For the text-containing cell, return its midpoint in [X, Y] coordinate format. 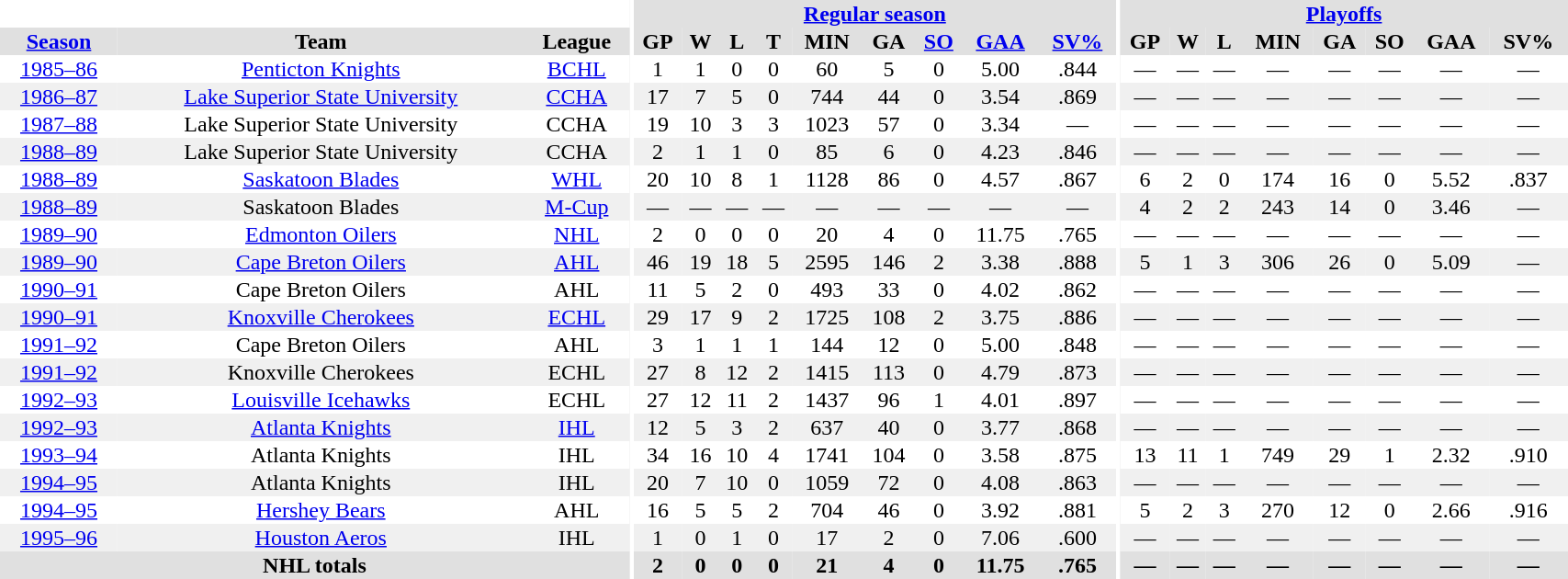
44 [889, 96]
33 [889, 289]
86 [889, 179]
21 [827, 565]
85 [827, 152]
.886 [1078, 317]
14 [1339, 207]
4.08 [1001, 482]
1741 [827, 455]
704 [827, 510]
18 [737, 262]
7.06 [1001, 538]
Team [321, 41]
.837 [1529, 179]
1128 [827, 179]
1995–96 [59, 538]
Louisville Icehawks [321, 400]
637 [827, 427]
.897 [1078, 400]
57 [889, 124]
.881 [1078, 510]
.867 [1078, 179]
Edmonton Oilers [321, 234]
T [773, 41]
1986–87 [59, 96]
13 [1145, 455]
5.52 [1451, 179]
2595 [827, 262]
2.66 [1451, 510]
26 [1339, 262]
.600 [1078, 538]
.868 [1078, 427]
1437 [827, 400]
1059 [827, 482]
3.34 [1001, 124]
NHL totals [314, 565]
WHL [577, 179]
3.58 [1001, 455]
40 [889, 427]
.873 [1078, 372]
9 [737, 317]
.910 [1529, 455]
3.92 [1001, 510]
4.79 [1001, 372]
108 [889, 317]
Season [59, 41]
113 [889, 372]
744 [827, 96]
.862 [1078, 289]
Playoffs [1345, 14]
306 [1279, 262]
Houston Aeros [321, 538]
4.01 [1001, 400]
1987–88 [59, 124]
3.77 [1001, 427]
749 [1279, 455]
3.46 [1451, 207]
League [577, 41]
72 [889, 482]
1023 [827, 124]
243 [1279, 207]
1993–94 [59, 455]
270 [1279, 510]
4.02 [1001, 289]
3.54 [1001, 96]
.848 [1078, 345]
493 [827, 289]
34 [658, 455]
1985–86 [59, 69]
NHL [577, 234]
4.57 [1001, 179]
.888 [1078, 262]
Regular season [874, 14]
1415 [827, 372]
.844 [1078, 69]
144 [827, 345]
.869 [1078, 96]
.875 [1078, 455]
M-Cup [577, 207]
Penticton Knights [321, 69]
BCHL [577, 69]
2.32 [1451, 455]
3.75 [1001, 317]
5.09 [1451, 262]
96 [889, 400]
.846 [1078, 152]
.863 [1078, 482]
174 [1279, 179]
3.38 [1001, 262]
104 [889, 455]
60 [827, 69]
146 [889, 262]
1725 [827, 317]
.916 [1529, 510]
4.23 [1001, 152]
Hershey Bears [321, 510]
